Search for the cell housing the specified text and yield its (x, y) center coordinate. 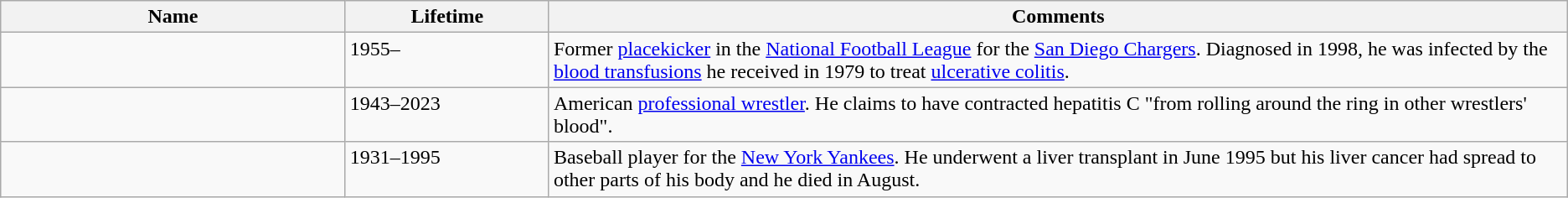
Name (173, 17)
1931–1995 (447, 169)
American professional wrestler. He claims to have contracted hepatitis C "from rolling around the ring in other wrestlers' blood". (1058, 114)
1943–2023 (447, 114)
Lifetime (447, 17)
1955– (447, 60)
Comments (1058, 17)
